Detect which cell encompasses the target text, then output its (X, Y) center coordinate. 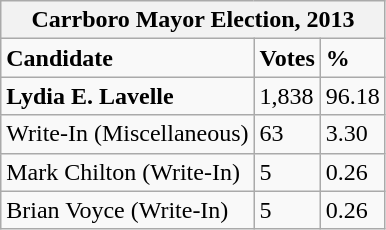
Write-In (Miscellaneous) (128, 134)
Lydia E. Lavelle (128, 96)
Candidate (128, 58)
3.30 (352, 134)
1,838 (287, 96)
Carrboro Mayor Election, 2013 (194, 20)
Brian Voyce (Write-In) (128, 210)
Votes (287, 58)
96.18 (352, 96)
63 (287, 134)
Mark Chilton (Write-In) (128, 172)
% (352, 58)
